Find where the given text appears and provide that cell's center as [x, y] coordinate. 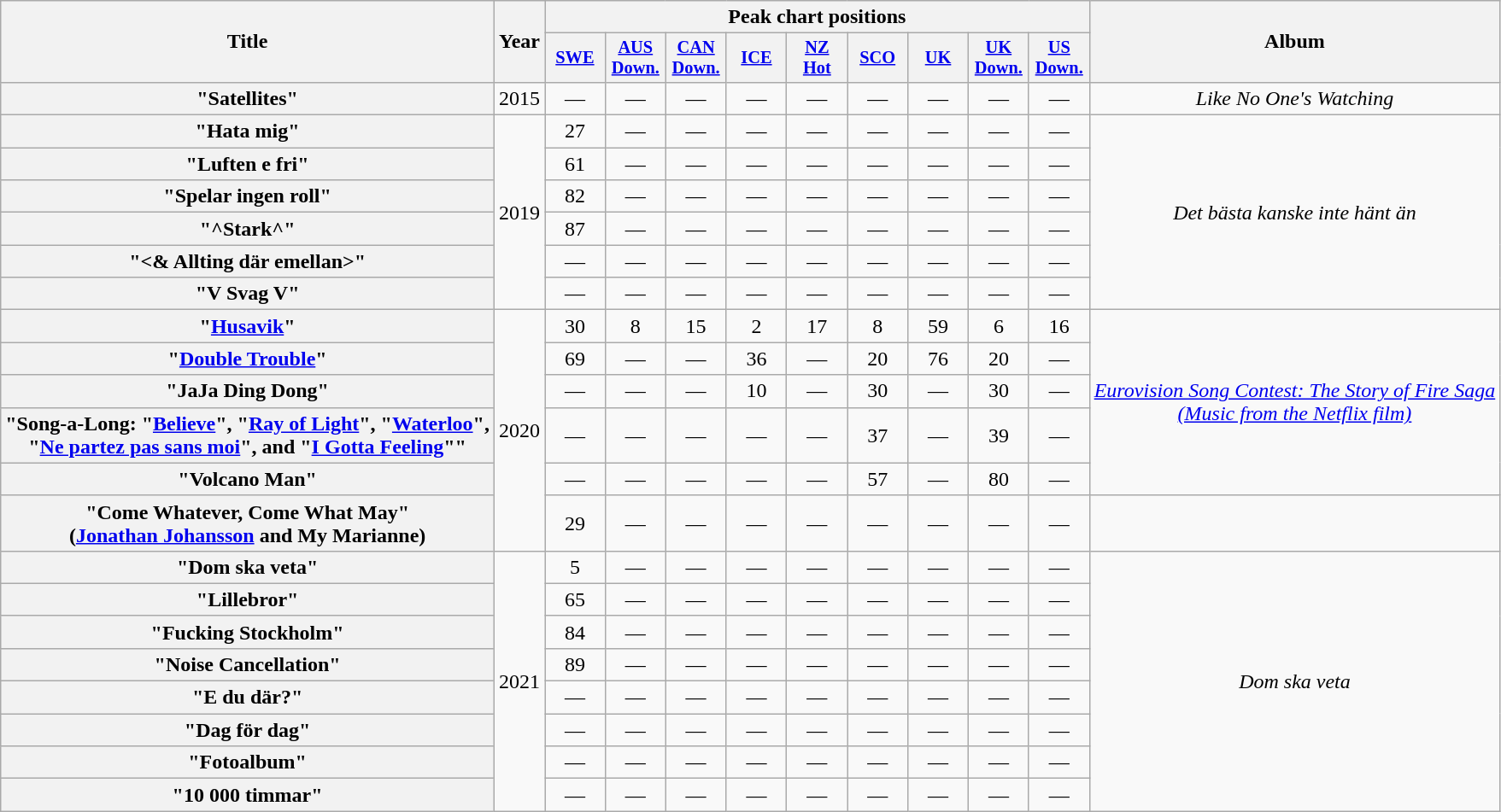
"Dom ska veta" [248, 567]
89 [576, 664]
"Come Whatever, Come What May"(Jonathan Johansson and My Marianne) [248, 523]
61 [576, 164]
16 [1059, 326]
Title [248, 42]
SWE [576, 58]
15 [695, 326]
"Hata mig" [248, 131]
57 [878, 479]
2 [757, 326]
"Dag för dag" [248, 730]
UK Down. [998, 58]
Album [1295, 42]
"Volcano Man" [248, 479]
AUS Down. [636, 58]
Det bästa kanske inte hänt än [1295, 213]
"JaJa Ding Dong" [248, 391]
Dom ska veta [1295, 681]
2015 [519, 98]
Like No One's Watching [1295, 98]
"Double Trouble" [248, 359]
UK [938, 58]
10 [757, 391]
NZHot [817, 58]
"Fotoalbum" [248, 762]
2020 [519, 430]
CAN Down. [695, 58]
"Luften e fri" [248, 164]
59 [938, 326]
29 [576, 523]
65 [576, 599]
Eurovision Song Contest: The Story of Fire Saga(Music from the Netflix film) [1295, 403]
76 [938, 359]
27 [576, 131]
"<& Allting där emellan>" [248, 261]
"Lillebror" [248, 599]
SCO [878, 58]
37 [878, 435]
36 [757, 359]
US Down. [1059, 58]
"Fucking Stockholm" [248, 632]
6 [998, 326]
"Song-a-Long: "Believe", "Ray of Light", "Waterloo","Ne partez pas sans moi", and "I Gotta Feeling"" [248, 435]
Year [519, 42]
Peak chart positions [818, 17]
5 [576, 567]
ICE [757, 58]
84 [576, 632]
2019 [519, 213]
69 [576, 359]
"Spelar ingen roll" [248, 196]
82 [576, 196]
80 [998, 479]
17 [817, 326]
"Satellites" [248, 98]
2021 [519, 681]
39 [998, 435]
87 [576, 229]
"^Stark^" [248, 229]
"Husavik" [248, 326]
"E du där?" [248, 698]
"Noise Cancellation" [248, 664]
"V Svag V" [248, 294]
"10 000 timmar" [248, 795]
